Identify which cell holds the provided text, then report its (X, Y) central coordinate. 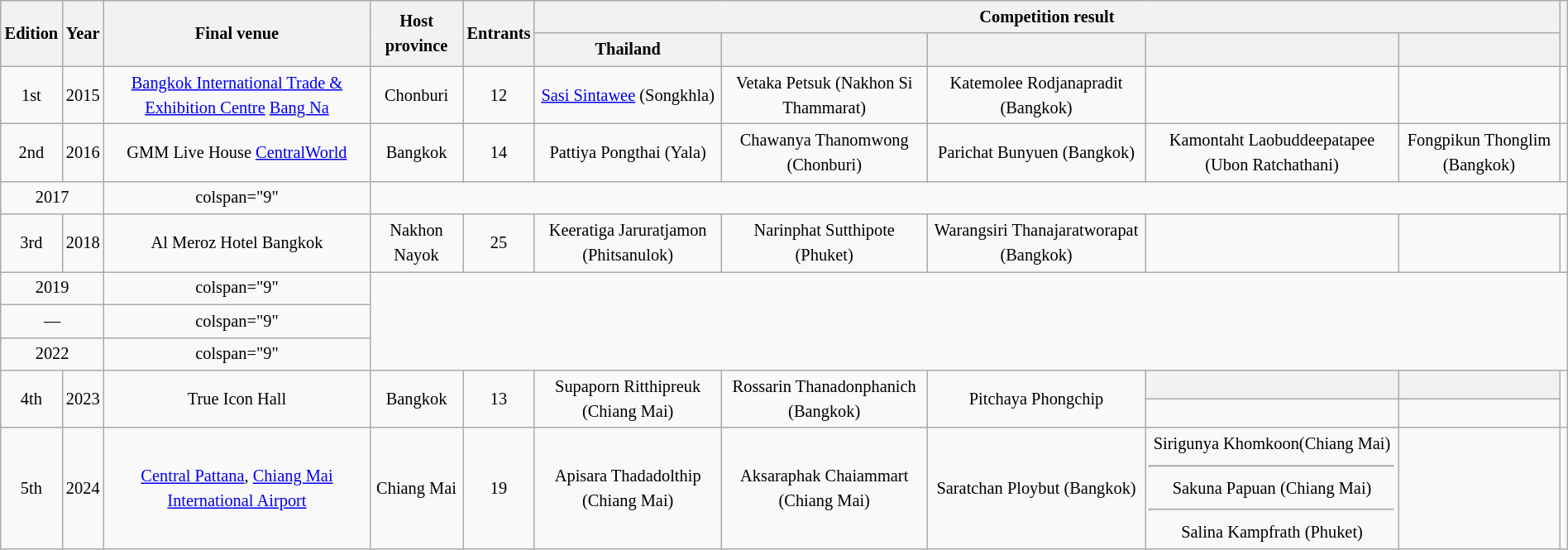
— (53, 321)
19 (500, 488)
Parichat Bunyuen (Bangkok) (1035, 152)
Thailand (628, 50)
5th (31, 488)
GMM Live House CentralWorld (237, 152)
Kamontaht Laobuddeepatapee (Ubon Ratchathani) (1272, 152)
14 (500, 152)
Apisara Thadadolthip (Chiang Mai) (628, 488)
2024 (83, 488)
Year (83, 33)
1st (31, 95)
Sasi Sintawee (Songkhla) (628, 95)
2017 (53, 198)
2022 (53, 354)
13 (500, 399)
True Icon Hall (237, 399)
Final venue (237, 33)
2023 (83, 399)
25 (500, 243)
Al Meroz Hotel Bangkok (237, 243)
12 (500, 95)
2018 (83, 243)
Pitchaya Phongchip (1035, 399)
Edition (31, 33)
Chonburi (416, 95)
Vetaka Petsuk (Nakhon Si Thammarat) (824, 95)
4th (31, 399)
Central Pattana, Chiang Mai International Airport (237, 488)
Fongpikun Thonglim (Bangkok) (1479, 152)
Entrants (500, 33)
Pattiya Pongthai (Yala) (628, 152)
Nakhon Nayok (416, 243)
2016 (83, 152)
Chiang Mai (416, 488)
Competition result (1047, 17)
Bangkok International Trade & Exhibition Centre Bang Na (237, 95)
Aksaraphak Chaiammart (Chiang Mai) (824, 488)
3rd (31, 243)
Saratchan Ploybut (Bangkok) (1035, 488)
Chawanya Thanomwong (Chonburi) (824, 152)
Katemolee Rodjanapradit (Bangkok) (1035, 95)
Keeratiga Jaruratjamon (Phitsanulok) (628, 243)
Supaporn Ritthipreuk (Chiang Mai) (628, 399)
Rossarin Thanadonphanich (Bangkok) (824, 399)
Host province (416, 33)
2019 (53, 288)
Sirigunya Khomkoon(Chiang Mai)Sakuna Papuan (Chiang Mai)Salina Kampfrath (Phuket) (1272, 488)
2nd (31, 152)
2015 (83, 95)
Narinphat Sutthipote (Phuket) (824, 243)
Warangsiri Thanajaratworapat (Bangkok) (1035, 243)
